Capture the cell that displays the provided text and extract its [X, Y] central coordinate. 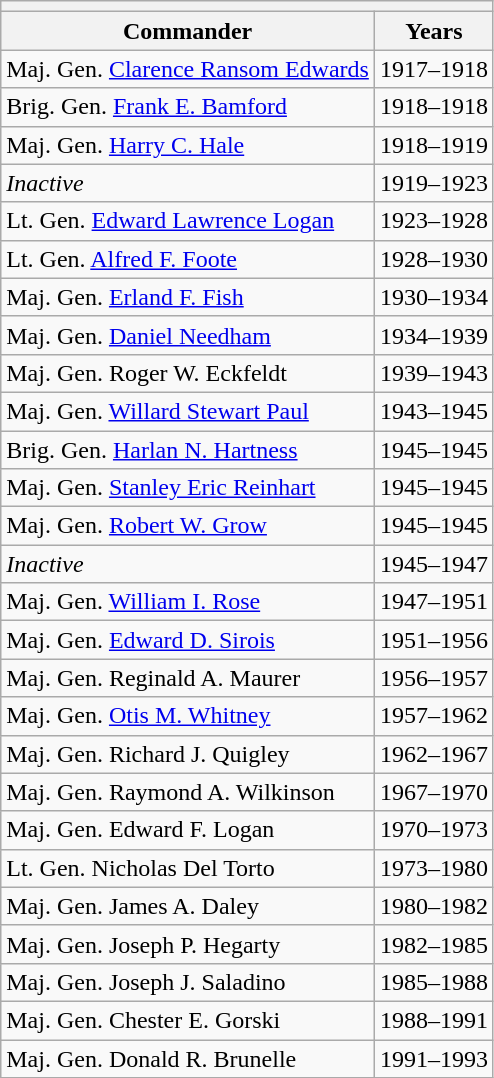
Brig. Gen. Frank E. Bamford [188, 107]
Maj. Gen. Chester E. Gorski [188, 1020]
1957–1962 [434, 716]
1985–1988 [434, 982]
Maj. Gen. Robert W. Grow [188, 526]
Maj. Gen. Edward F. Logan [188, 830]
Maj. Gen. William I. Rose [188, 602]
1928–1930 [434, 259]
Maj. Gen. Joseph P. Hegarty [188, 944]
1962–1967 [434, 754]
1934–1939 [434, 335]
Brig. Gen. Harlan N. Hartness [188, 449]
Maj. Gen. Reginald A. Maurer [188, 678]
1988–1991 [434, 1020]
Maj. Gen. Daniel Needham [188, 335]
Maj. Gen. Willard Stewart Paul [188, 411]
Maj. Gen. Raymond A. Wilkinson [188, 792]
1970–1973 [434, 830]
1943–1945 [434, 411]
1918–1918 [434, 107]
1917–1918 [434, 69]
1947–1951 [434, 602]
Maj. Gen. Otis M. Whitney [188, 716]
Commander [188, 31]
1956–1957 [434, 678]
1991–1993 [434, 1059]
Maj. Gen. Edward D. Sirois [188, 640]
Maj. Gen. James A. Daley [188, 906]
1919–1923 [434, 183]
1945–1947 [434, 564]
Maj. Gen. Joseph J. Saladino [188, 982]
Maj. Gen. Erland F. Fish [188, 297]
1980–1982 [434, 906]
Lt. Gen. Nicholas Del Torto [188, 868]
Maj. Gen. Stanley Eric Reinhart [188, 488]
Lt. Gen. Edward Lawrence Logan [188, 221]
1923–1928 [434, 221]
1982–1985 [434, 944]
1951–1956 [434, 640]
Lt. Gen. Alfred F. Foote [188, 259]
Maj. Gen. Harry C. Hale [188, 145]
1939–1943 [434, 373]
1918–1919 [434, 145]
Maj. Gen. Roger W. Eckfeldt [188, 373]
1930–1934 [434, 297]
Maj. Gen. Donald R. Brunelle [188, 1059]
Maj. Gen. Clarence Ransom Edwards [188, 69]
1973–1980 [434, 868]
1967–1970 [434, 792]
Maj. Gen. Richard J. Quigley [188, 754]
Years [434, 31]
